Search for the cell housing the specified text and yield its (X, Y) center coordinate. 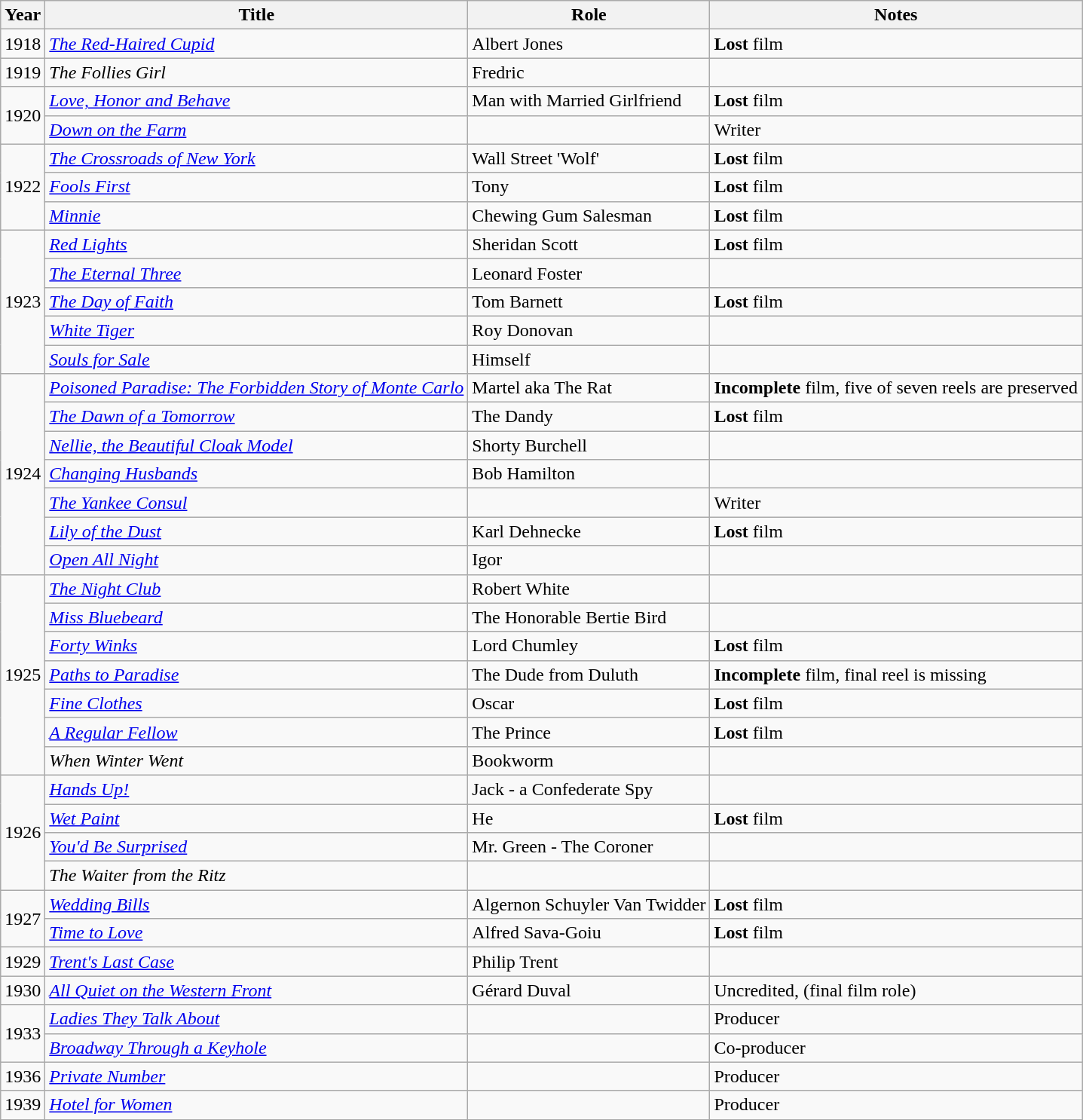
Bookworm (589, 760)
Co-producer (896, 1048)
Uncredited, (final film role) (896, 990)
Year (23, 15)
Jack - a Confederate Spy (589, 789)
Chewing Gum Salesman (589, 216)
The Yankee Consul (256, 503)
Down on the Farm (256, 130)
Nellie, the Beautiful Cloak Model (256, 445)
Forty Winks (256, 646)
Role (589, 15)
White Tiger (256, 330)
A Regular Fellow (256, 732)
Ladies They Talk About (256, 1019)
He (589, 818)
Wet Paint (256, 818)
Leonard Foster (589, 273)
Love, Honor and Behave (256, 101)
Oscar (589, 703)
Paths to Paradise (256, 675)
Incomplete film, final reel is missing (896, 675)
Fredric (589, 72)
1920 (23, 115)
Philip Trent (589, 962)
The Follies Girl (256, 72)
Robert White (589, 589)
Private Number (256, 1076)
Lord Chumley (589, 646)
1925 (23, 675)
Title (256, 15)
Alfred Sava-Goiu (589, 933)
The Red-Haired Cupid (256, 44)
The Waiter from the Ritz (256, 876)
Bob Hamilton (589, 474)
1930 (23, 990)
Himself (589, 360)
Sheridan Scott (589, 244)
When Winter Went (256, 760)
Igor (589, 560)
The Night Club (256, 589)
1926 (23, 832)
1924 (23, 474)
1933 (23, 1033)
1939 (23, 1105)
Notes (896, 15)
The Honorable Bertie Bird (589, 617)
Algernon Schuyler Van Twidder (589, 904)
Gérard Duval (589, 990)
Wedding Bills (256, 904)
1923 (23, 301)
Time to Love (256, 933)
1936 (23, 1076)
1918 (23, 44)
The Dandy (589, 417)
You'd Be Surprised (256, 847)
Poisoned Paradise: The Forbidden Story of Monte Carlo (256, 388)
Karl Dehnecke (589, 531)
Changing Husbands (256, 474)
All Quiet on the Western Front (256, 990)
Mr. Green - The Coroner (589, 847)
Roy Donovan (589, 330)
Shorty Burchell (589, 445)
Man with Married Girlfriend (589, 101)
Incomplete film, five of seven reels are preserved (896, 388)
Fine Clothes (256, 703)
Hands Up! (256, 789)
Lily of the Dust (256, 531)
The Eternal Three (256, 273)
1927 (23, 919)
The Prince (589, 732)
Broadway Through a Keyhole (256, 1048)
Fools First (256, 187)
Red Lights (256, 244)
1919 (23, 72)
Open All Night (256, 560)
The Crossroads of New York (256, 158)
Albert Jones (589, 44)
Wall Street 'Wolf' (589, 158)
1922 (23, 187)
Trent's Last Case (256, 962)
Tom Barnett (589, 301)
Minnie (256, 216)
Hotel for Women (256, 1105)
Martel aka The Rat (589, 388)
Miss Bluebeard (256, 617)
Souls for Sale (256, 360)
The Day of Faith (256, 301)
The Dude from Duluth (589, 675)
Tony (589, 187)
The Dawn of a Tomorrow (256, 417)
1929 (23, 962)
